Extract the (X, Y) coordinate from the center of the cell holding the provided text.  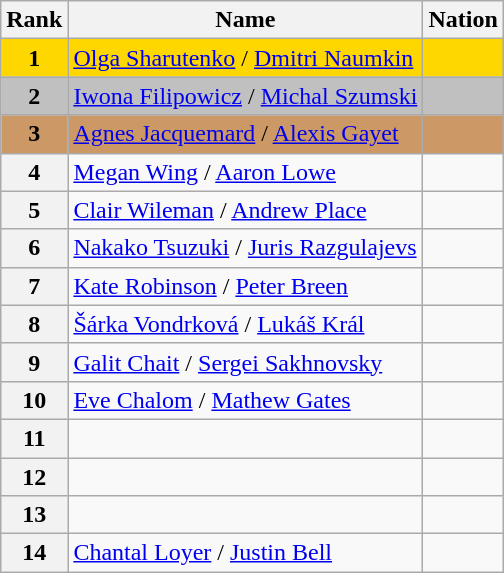
2 (34, 96)
1 (34, 58)
11 (34, 438)
4 (34, 172)
12 (34, 477)
10 (34, 400)
Rank (34, 20)
3 (34, 134)
Name (246, 20)
Clair Wileman / Andrew Place (246, 210)
Nakako Tsuzuki / Juris Razgulajevs (246, 248)
Megan Wing / Aaron Lowe (246, 172)
13 (34, 515)
Galit Chait / Sergei Sakhnovsky (246, 362)
Nation (463, 20)
Iwona Filipowicz / Michal Szumski (246, 96)
Chantal Loyer / Justin Bell (246, 553)
7 (34, 286)
Kate Robinson / Peter Breen (246, 286)
14 (34, 553)
9 (34, 362)
Eve Chalom / Mathew Gates (246, 400)
6 (34, 248)
Agnes Jacquemard / Alexis Gayet (246, 134)
Šárka Vondrková / Lukáš Král (246, 324)
8 (34, 324)
5 (34, 210)
Olga Sharutenko / Dmitri Naumkin (246, 58)
